Return the [x, y] coordinate for the center point of the cell that contains the specified text.  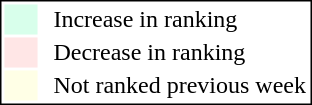
Decrease in ranking [180, 53]
Increase in ranking [180, 19]
Not ranked previous week [180, 85]
